Extract the (X, Y) coordinate from the center of the cell holding the provided text.  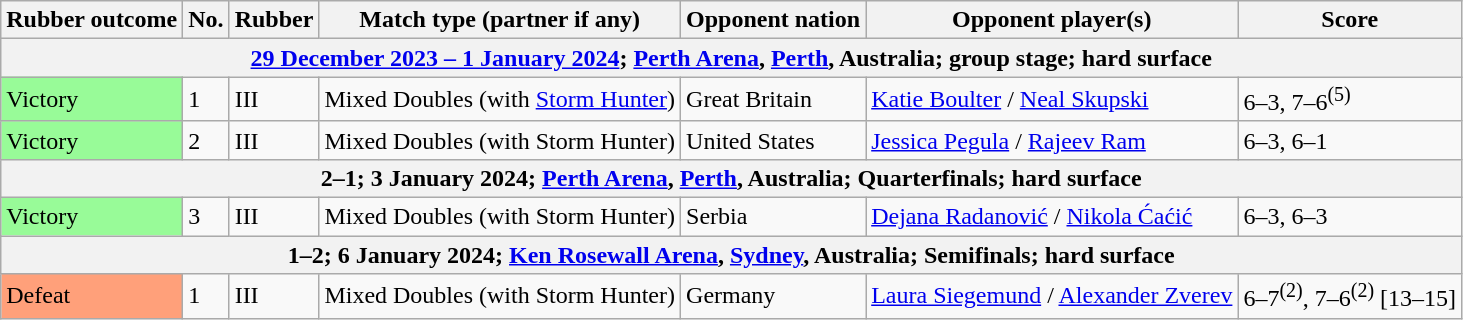
Great Britain (774, 100)
Rubber outcome (92, 20)
6–7(2), 7–6(2) [13–15] (1350, 296)
Katie Boulter / Neal Skupski (1052, 100)
29 December 2023 – 1 January 2024; Perth Arena, Perth, Australia; group stage; hard surface (732, 58)
6–3, 6–1 (1350, 140)
6–3, 7–6(5) (1350, 100)
6–3, 6–3 (1350, 217)
Germany (774, 296)
Dejana Radanović / Nikola Ćaćić (1052, 217)
Jessica Pegula / Rajeev Ram (1052, 140)
Serbia (774, 217)
2 (206, 140)
No. (206, 20)
Opponent nation (774, 20)
Defeat (92, 296)
Rubber (274, 20)
Opponent player(s) (1052, 20)
1–2; 6 January 2024; Ken Rosewall Arena, Sydney, Australia; Semifinals; hard surface (732, 255)
Laura Siegemund / Alexander Zverev (1052, 296)
United States (774, 140)
Score (1350, 20)
2–1; 3 January 2024; Perth Arena, Perth, Australia; Quarterfinals; hard surface (732, 178)
3 (206, 217)
Match type (partner if any) (500, 20)
